Locate the cell with the specified text and output its (x, y) center coordinate. 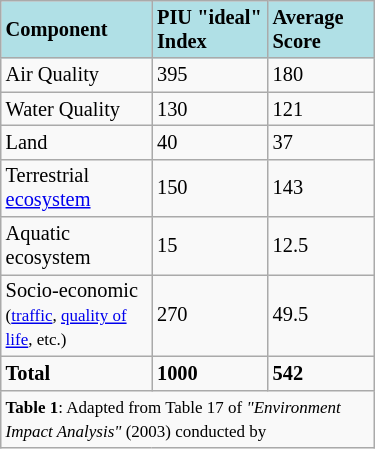
Water Quality (76, 109)
Average Score (322, 30)
Total (76, 373)
395 (210, 75)
Air Quality (76, 75)
121 (322, 109)
Socio-economic(traffic, quality of life, etc.) (76, 316)
15 (210, 246)
49.5 (322, 316)
37 (322, 143)
Aquatic ecosystem (76, 246)
130 (210, 109)
Terrestrial ecosystem (76, 188)
150 (210, 188)
Land (76, 143)
542 (322, 373)
Table 1: Adapted from Table 17 of "Environment Impact Analysis" (2003) conducted by (188, 419)
Component (76, 30)
40 (210, 143)
1000 (210, 373)
PIU "ideal" Index (210, 30)
180 (322, 75)
12.5 (322, 246)
270 (210, 316)
143 (322, 188)
